For the text-containing cell, return its midpoint in (X, Y) coordinate format. 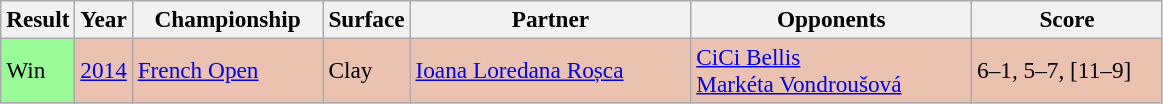
Win (38, 70)
Ioana Loredana Roșca (550, 70)
Result (38, 19)
Partner (550, 19)
Clay (366, 70)
Opponents (832, 19)
Championship (228, 19)
6–1, 5–7, [11–9] (1068, 70)
Score (1068, 19)
Year (104, 19)
French Open (228, 70)
2014 (104, 70)
CiCi Bellis Markéta Vondroušová (832, 70)
Surface (366, 19)
